Provide the [X, Y] coordinate of the cell's center where the given text is located.  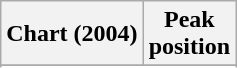
Chart (2004) [72, 34]
Peak position [189, 34]
